Pinpoint the cell where the given text exists, returning its (X, Y) midpoint coordinate. 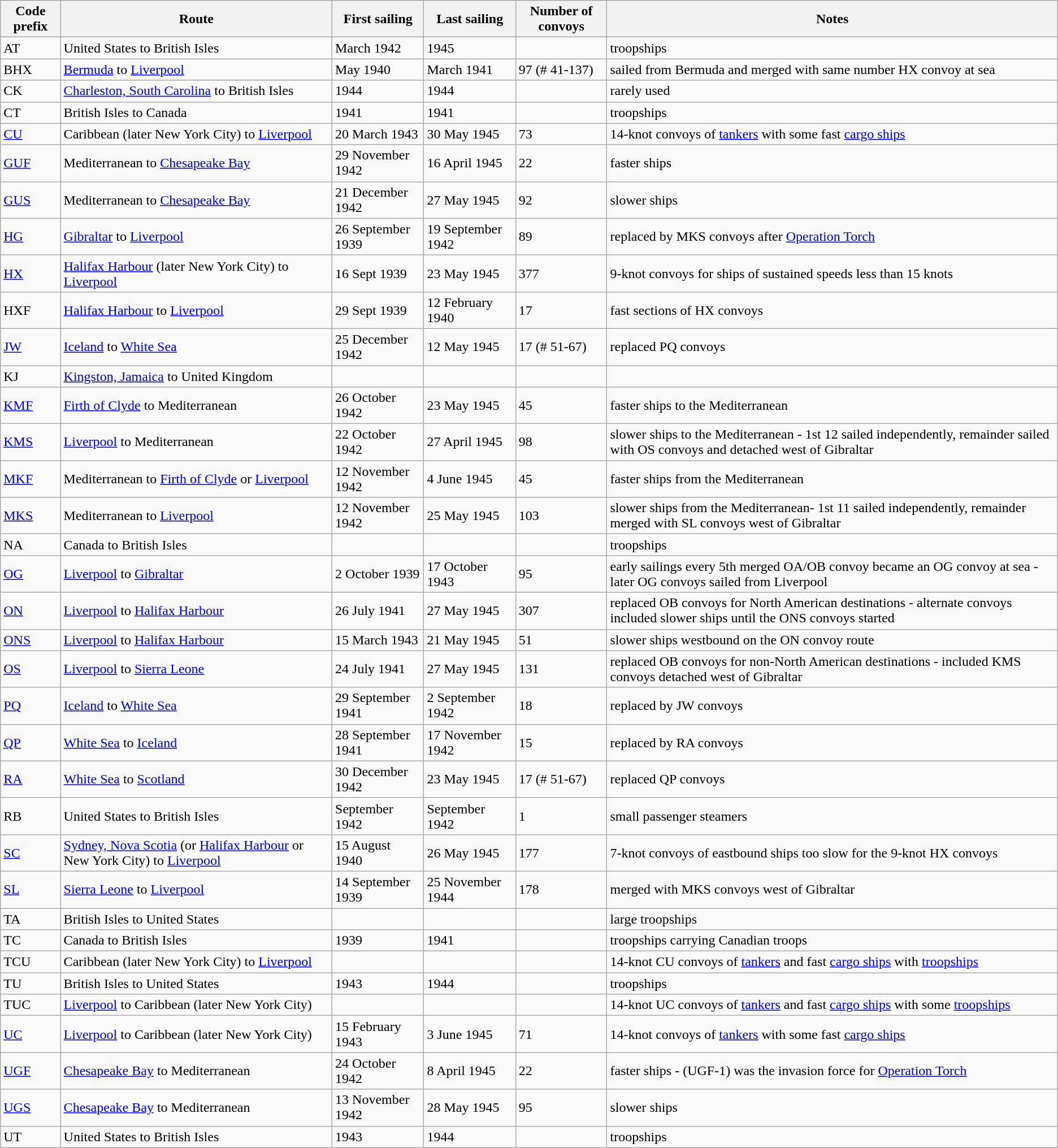
98 (561, 442)
Mediterranean to Firth of Clyde or Liverpool (196, 479)
Number of convoys (561, 19)
UT (31, 1137)
Bermuda to Liverpool (196, 70)
15 February 1943 (378, 1034)
BHX (31, 70)
4 June 1945 (470, 479)
21 May 1945 (470, 640)
OG (31, 574)
White Sea to Iceland (196, 743)
Liverpool to Gibraltar (196, 574)
16 April 1945 (470, 163)
25 May 1945 (470, 515)
March 1942 (378, 48)
377 (561, 274)
178 (561, 890)
KMS (31, 442)
Last sailing (470, 19)
RB (31, 816)
Sierra Leone to Liverpool (196, 890)
MKS (31, 515)
CU (31, 134)
PQ (31, 705)
Code prefix (31, 19)
Sydney, Nova Scotia (or Halifax Harbour or New York City) to Liverpool (196, 852)
Route (196, 19)
OS (31, 669)
TCU (31, 962)
1939 (378, 941)
15 March 1943 (378, 640)
24 July 1941 (378, 669)
17 (561, 310)
ONS (31, 640)
replaced by MKS convoys after Operation Torch (832, 236)
15 (561, 743)
CT (31, 112)
TU (31, 984)
29 November 1942 (378, 163)
replaced by JW convoys (832, 705)
fast sections of HX convoys (832, 310)
15 August 1940 (378, 852)
MKF (31, 479)
faster ships from the Mediterranean (832, 479)
29 Sept 1939 (378, 310)
13 November 1942 (378, 1108)
SC (31, 852)
First sailing (378, 19)
HG (31, 236)
1945 (470, 48)
Mediterranean to Liverpool (196, 515)
UGF (31, 1071)
17 November 1942 (470, 743)
NA (31, 545)
20 March 1943 (378, 134)
slower ships to the Mediterranean - 1st 12 sailed independently, remainder sailed with OS convoys and detached west of Gibraltar (832, 442)
Liverpool to Mediterranean (196, 442)
26 September 1939 (378, 236)
HXF (31, 310)
slower ships from the Mediterranean- 1st 11 sailed independently, remainder merged with SL convoys west of Gibraltar (832, 515)
replaced OB convoys for non-North American destinations - included KMS convoys detached west of Gibraltar (832, 669)
slower ships westbound on the ON convoy route (832, 640)
sailed from Bermuda and merged with same number HX convoy at sea (832, 70)
92 (561, 200)
12 May 1945 (470, 347)
AT (31, 48)
307 (561, 610)
early sailings every 5th merged OA/OB convoy became an OG convoy at sea - later OG convoys sailed from Liverpool (832, 574)
merged with MKS convoys west of Gibraltar (832, 890)
26 May 1945 (470, 852)
27 April 1945 (470, 442)
103 (561, 515)
18 (561, 705)
faster ships (832, 163)
16 Sept 1939 (378, 274)
May 1940 (378, 70)
51 (561, 640)
14-knot CU convoys of tankers and fast cargo ships with troopships (832, 962)
14 September 1939 (378, 890)
Halifax Harbour (later New York City) to Liverpool (196, 274)
rarely used (832, 91)
19 September 1942 (470, 236)
89 (561, 236)
RA (31, 779)
faster ships - (UGF-1) was the invasion force for Operation Torch (832, 1071)
March 1941 (470, 70)
9-knot convoys for ships of sustained speeds less than 15 knots (832, 274)
UGS (31, 1108)
SL (31, 890)
131 (561, 669)
17 October 1943 (470, 574)
replaced PQ convoys (832, 347)
UC (31, 1034)
CK (31, 91)
JW (31, 347)
GUS (31, 200)
25 December 1942 (378, 347)
73 (561, 134)
Charleston, South Carolina to British Isles (196, 91)
2 October 1939 (378, 574)
22 October 1942 (378, 442)
3 June 1945 (470, 1034)
Liverpool to Sierra Leone (196, 669)
1 (561, 816)
12 February 1940 (470, 310)
replaced by RA convoys (832, 743)
British Isles to Canada (196, 112)
26 October 1942 (378, 406)
8 April 1945 (470, 1071)
25 November 1944 (470, 890)
TUC (31, 1005)
large troopships (832, 919)
21 December 1942 (378, 200)
replaced QP convoys (832, 779)
28 September 1941 (378, 743)
KJ (31, 376)
replaced OB convoys for North American destinations - alternate convoys included slower ships until the ONS convoys started (832, 610)
Kingston, Jamaica to United Kingdom (196, 376)
30 December 1942 (378, 779)
Gibraltar to Liverpool (196, 236)
White Sea to Scotland (196, 779)
7-knot convoys of eastbound ships too slow for the 9-knot HX convoys (832, 852)
Halifax Harbour to Liverpool (196, 310)
14-knot UC convoys of tankers and fast cargo ships with some troopships (832, 1005)
26 July 1941 (378, 610)
71 (561, 1034)
GUF (31, 163)
ON (31, 610)
TC (31, 941)
28 May 1945 (470, 1108)
Notes (832, 19)
97 (# 41-137) (561, 70)
small passenger steamers (832, 816)
24 October 1942 (378, 1071)
30 May 1945 (470, 134)
troopships carrying Canadian troops (832, 941)
KMF (31, 406)
29 September 1941 (378, 705)
177 (561, 852)
faster ships to the Mediterranean (832, 406)
HX (31, 274)
TA (31, 919)
Firth of Clyde to Mediterranean (196, 406)
QP (31, 743)
2 September 1942 (470, 705)
